For the text-containing cell, return its midpoint in (x, y) coordinate format. 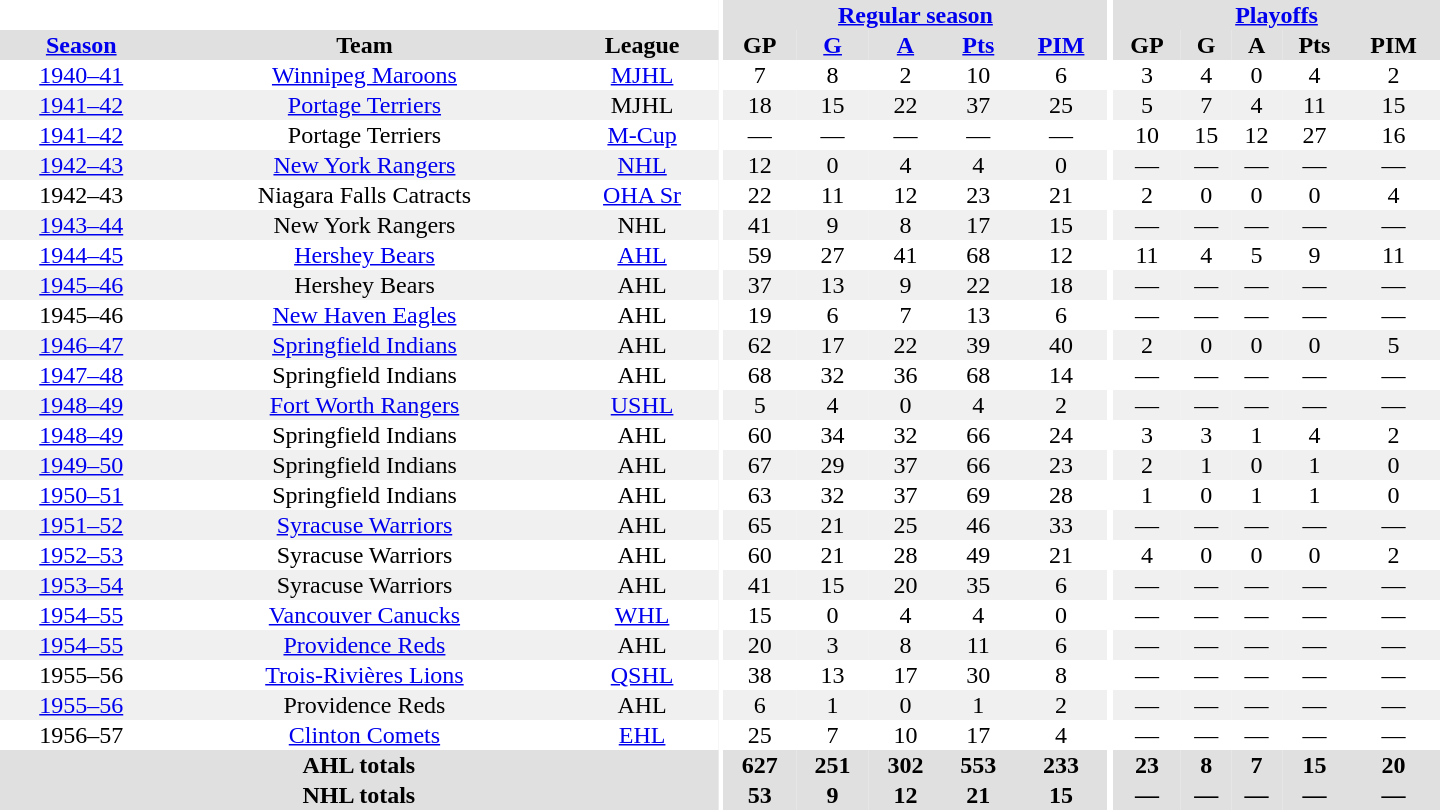
Regular season (915, 15)
EHL (642, 735)
35 (978, 585)
1953–54 (81, 585)
Niagara Falls Catracts (364, 195)
NHL totals (359, 795)
49 (978, 555)
New Haven Eagles (364, 315)
M-Cup (642, 135)
QSHL (642, 675)
1951–52 (81, 525)
Trois-Rivières Lions (364, 675)
63 (760, 495)
69 (978, 495)
AHL totals (359, 765)
33 (1062, 525)
16 (1394, 135)
233 (1062, 765)
39 (978, 345)
USHL (642, 405)
14 (1062, 375)
1947–48 (81, 375)
34 (832, 435)
Vancouver Canucks (364, 615)
Clinton Comets (364, 735)
1952–53 (81, 555)
Season (81, 45)
1943–44 (81, 225)
Playoffs (1276, 15)
36 (906, 375)
24 (1062, 435)
1949–50 (81, 465)
Fort Worth Rangers (364, 405)
1940–41 (81, 75)
19 (760, 315)
WHL (642, 615)
627 (760, 765)
Team (364, 45)
302 (906, 765)
29 (832, 465)
67 (760, 465)
53 (760, 795)
1946–47 (81, 345)
46 (978, 525)
League (642, 45)
1950–51 (81, 495)
1944–45 (81, 255)
65 (760, 525)
553 (978, 765)
1956–57 (81, 735)
30 (978, 675)
40 (1062, 345)
251 (832, 765)
Winnipeg Maroons (364, 75)
38 (760, 675)
59 (760, 255)
62 (760, 345)
OHA Sr (642, 195)
